Provide the [x, y] coordinate of the cell's center where the given text is located.  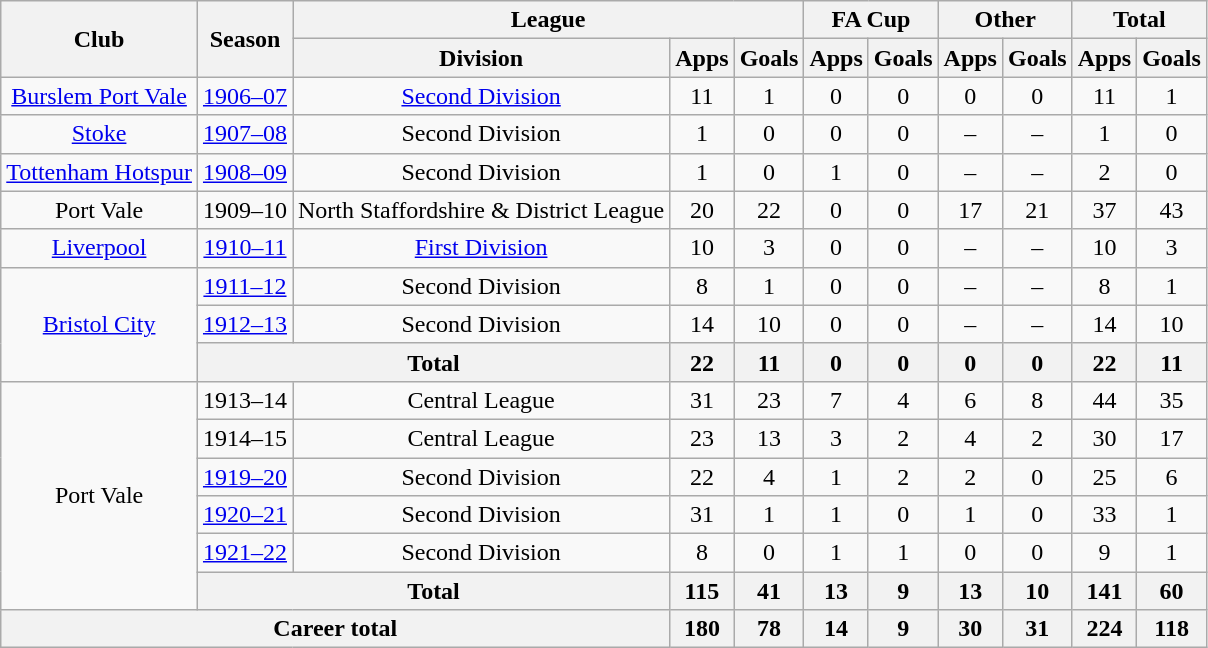
1919–20 [244, 477]
First Division [480, 248]
Burslem Port Vale [100, 96]
1910–11 [244, 248]
North Staffordshire & District League [480, 210]
35 [1172, 400]
115 [702, 591]
FA Cup [871, 20]
Career total [336, 629]
Other [1005, 20]
1906–07 [244, 96]
Stoke [100, 134]
37 [1104, 210]
41 [769, 591]
Liverpool [100, 248]
21 [1037, 210]
118 [1172, 629]
Club [100, 39]
78 [769, 629]
33 [1104, 515]
224 [1104, 629]
Tottenham Hotspur [100, 172]
League [548, 20]
1911–12 [244, 286]
1907–08 [244, 134]
180 [702, 629]
Bristol City [100, 324]
1914–15 [244, 438]
Division [480, 58]
1921–22 [244, 553]
43 [1172, 210]
44 [1104, 400]
1913–14 [244, 400]
1920–21 [244, 515]
Season [244, 39]
1909–10 [244, 210]
60 [1172, 591]
25 [1104, 477]
1908–09 [244, 172]
1912–13 [244, 324]
20 [702, 210]
7 [836, 400]
141 [1104, 591]
